Locate the cell with the specified text and output its (X, Y) center coordinate. 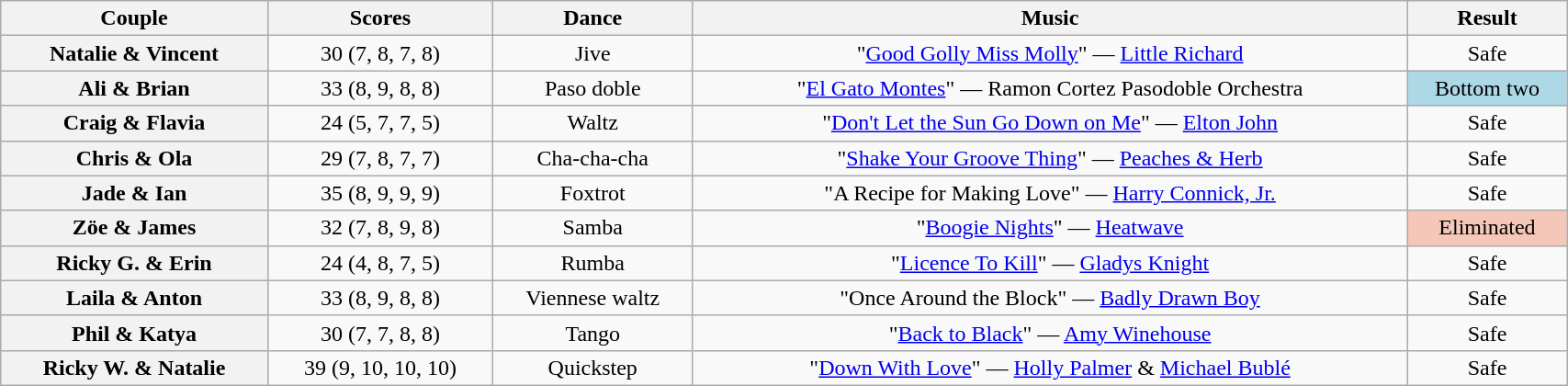
Samba (593, 228)
"A Recipe for Making Love" — Harry Connick, Jr. (1050, 193)
"El Gato Montes" — Ramon Cortez Pasodoble Orchestra (1050, 88)
29 (7, 8, 7, 7) (380, 158)
Couple (134, 18)
Viennese waltz (593, 298)
30 (7, 7, 8, 8) (380, 333)
Chris & Ola (134, 158)
Natalie & Vincent (134, 53)
Cha-cha-cha (593, 158)
39 (9, 10, 10, 10) (380, 368)
Bottom two (1486, 88)
Paso doble (593, 88)
"Good Golly Miss Molly" — Little Richard (1050, 53)
Ricky W. & Natalie (134, 368)
"Back to Black" — Amy Winehouse (1050, 333)
24 (5, 7, 7, 5) (380, 123)
Jive (593, 53)
Foxtrot (593, 193)
Craig & Flavia (134, 123)
Jade & Ian (134, 193)
Phil & Katya (134, 333)
Dance (593, 18)
Ricky G. & Erin (134, 263)
Tango (593, 333)
Laila & Anton (134, 298)
Quickstep (593, 368)
Music (1050, 18)
32 (7, 8, 9, 8) (380, 228)
Rumba (593, 263)
"Once Around the Block" — Badly Drawn Boy (1050, 298)
"Shake Your Groove Thing" — Peaches & Herb (1050, 158)
"Licence To Kill" — Gladys Knight (1050, 263)
Waltz (593, 123)
Scores (380, 18)
24 (4, 8, 7, 5) (380, 263)
Result (1486, 18)
Zöe & James (134, 228)
"Boogie Nights" — Heatwave (1050, 228)
35 (8, 9, 9, 9) (380, 193)
30 (7, 8, 7, 8) (380, 53)
Eliminated (1486, 228)
"Down With Love" — Holly Palmer & Michael Bublé (1050, 368)
"Don't Let the Sun Go Down on Me" — Elton John (1050, 123)
Ali & Brian (134, 88)
